Pinpoint the cell where the given text exists, returning its (x, y) midpoint coordinate. 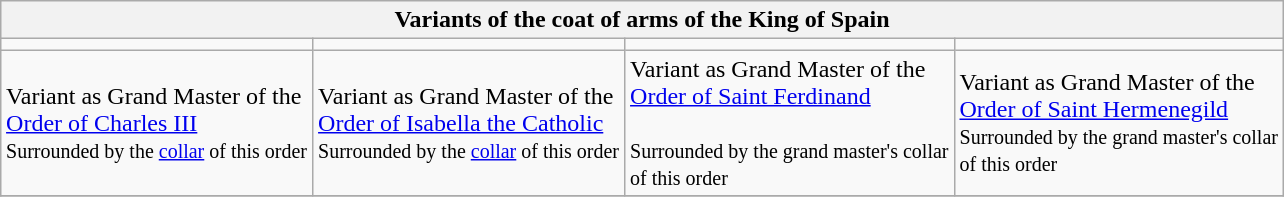
Variant as Grand Master of theOrder of Isabella the CatholicSurrounded by the collar of this order (469, 123)
Variant as Grand Master of theOrder of Charles IIISurrounded by the collar of this order (157, 123)
Variants of the coat of arms of the King of Spain (642, 20)
Variant as Grand Master of theOrder of Saint FerdinandSurrounded by the grand master's collarof this order (790, 123)
Variant as Grand Master of theOrder of Saint HermenegildSurrounded by the grand master's collar of this order (1118, 123)
